Locate the cell with the specified text and output its [x, y] center coordinate. 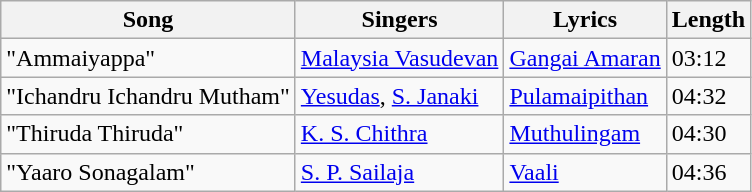
"Thiruda Thiruda" [148, 134]
Malaysia Vasudevan [400, 58]
K. S. Chithra [400, 134]
Lyrics [585, 20]
Song [148, 20]
"Ichandru Ichandru Mutham" [148, 96]
04:30 [708, 134]
Muthulingam [585, 134]
Length [708, 20]
S. P. Sailaja [400, 172]
Pulamaipithan [585, 96]
"Yaaro Sonagalam" [148, 172]
Yesudas, S. Janaki [400, 96]
Singers [400, 20]
"Ammaiyappa" [148, 58]
Vaali [585, 172]
04:32 [708, 96]
03:12 [708, 58]
04:36 [708, 172]
Gangai Amaran [585, 58]
